Identify which cell holds the provided text, then report its [X, Y] central coordinate. 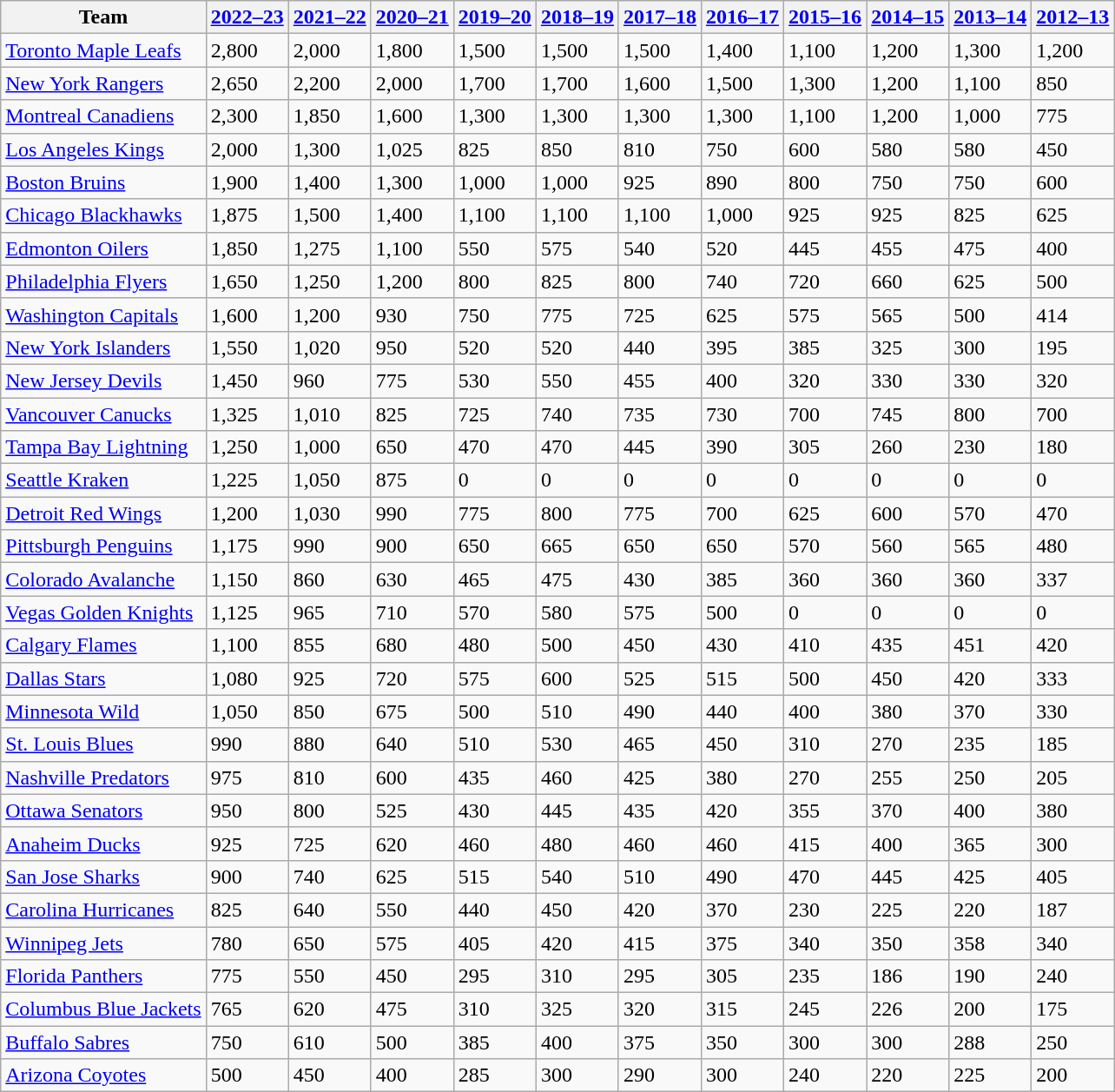
630 [412, 579]
890 [743, 182]
875 [412, 480]
187 [1073, 910]
Anaheim Ducks [103, 844]
Buffalo Sabres [103, 1042]
358 [990, 943]
355 [825, 811]
1,225 [247, 480]
Winnipeg Jets [103, 943]
185 [1073, 745]
Vancouver Canucks [103, 414]
195 [1073, 347]
Calgary Flames [103, 645]
Colorado Avalanche [103, 579]
Toronto Maple Leafs [103, 50]
285 [495, 1075]
2021–22 [330, 17]
1,550 [247, 347]
Edmonton Oilers [103, 248]
245 [825, 1009]
2013–14 [990, 17]
Florida Panthers [103, 976]
Washington Capitals [103, 314]
Minnesota Wild [103, 711]
1,175 [247, 546]
410 [825, 645]
Chicago Blackhawks [103, 215]
Tampa Bay Lightning [103, 447]
1,275 [330, 248]
2019–20 [495, 17]
New York Islanders [103, 347]
960 [330, 381]
965 [330, 612]
Carolina Hurricanes [103, 910]
735 [660, 414]
Dallas Stars [103, 678]
1,325 [247, 414]
1,080 [247, 678]
365 [990, 844]
Seattle Kraken [103, 480]
Los Angeles Kings [103, 149]
175 [1073, 1009]
1,020 [330, 347]
1,030 [330, 513]
765 [247, 1009]
2016–17 [743, 17]
Philadelphia Flyers [103, 281]
675 [412, 711]
880 [330, 745]
2012–13 [1073, 17]
333 [1073, 678]
255 [908, 778]
710 [412, 612]
451 [990, 645]
2015–16 [825, 17]
1,125 [247, 612]
1,800 [412, 50]
Columbus Blue Jackets [103, 1009]
Pittsburgh Penguins [103, 546]
2020–21 [412, 17]
860 [330, 579]
1,900 [247, 182]
2017–18 [660, 17]
1,150 [247, 579]
680 [412, 645]
2,200 [330, 83]
730 [743, 414]
Boston Bruins [103, 182]
180 [1073, 447]
337 [1073, 579]
2014–15 [908, 17]
Montreal Canadiens [103, 116]
1,650 [247, 281]
390 [743, 447]
Arizona Coyotes [103, 1075]
660 [908, 281]
414 [1073, 314]
226 [908, 1009]
1,025 [412, 149]
New Jersey Devils [103, 381]
315 [743, 1009]
975 [247, 778]
2,800 [247, 50]
2022–23 [247, 17]
190 [990, 976]
1,875 [247, 215]
1,010 [330, 414]
Ottawa Senators [103, 811]
260 [908, 447]
186 [908, 976]
930 [412, 314]
2018–19 [577, 17]
St. Louis Blues [103, 745]
855 [330, 645]
Detroit Red Wings [103, 513]
610 [330, 1042]
395 [743, 347]
288 [990, 1042]
665 [577, 546]
2,300 [247, 116]
Nashville Predators [103, 778]
290 [660, 1075]
San Jose Sharks [103, 877]
2,650 [247, 83]
745 [908, 414]
560 [908, 546]
1,450 [247, 381]
205 [1073, 778]
780 [247, 943]
New York Rangers [103, 83]
Team [103, 17]
Vegas Golden Knights [103, 612]
